Pinpoint the cell where the given text exists, returning its [X, Y] midpoint coordinate. 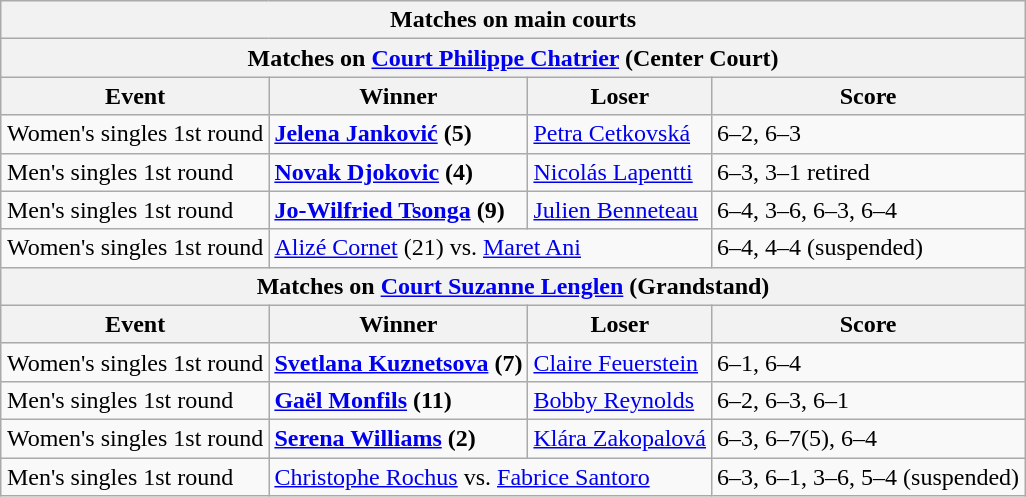
Nicolás Lapentti [620, 172]
Matches on main courts [512, 20]
Novak Djokovic (4) [398, 172]
Klára Zakopalová [620, 438]
6–1, 6–4 [868, 362]
Svetlana Kuznetsova (7) [398, 362]
Matches on Court Suzanne Lenglen (Grandstand) [512, 286]
Serena Williams (2) [398, 438]
6–3, 3–1 retired [868, 172]
Julien Benneteau [620, 210]
6–2, 6–3, 6–1 [868, 400]
6–2, 6–3 [868, 134]
Petra Cetkovská [620, 134]
Jelena Janković (5) [398, 134]
Alizé Cornet (21) vs. Maret Ani [490, 248]
6–3, 6–7(5), 6–4 [868, 438]
Bobby Reynolds [620, 400]
Christophe Rochus vs. Fabrice Santoro [490, 477]
6–4, 4–4 (suspended) [868, 248]
Matches on Court Philippe Chatrier (Center Court) [512, 58]
6–4, 3–6, 6–3, 6–4 [868, 210]
Gaël Monfils (11) [398, 400]
6–3, 6–1, 3–6, 5–4 (suspended) [868, 477]
Claire Feuerstein [620, 362]
Jo-Wilfried Tsonga (9) [398, 210]
